Identify which cell holds the provided text, then report its [x, y] central coordinate. 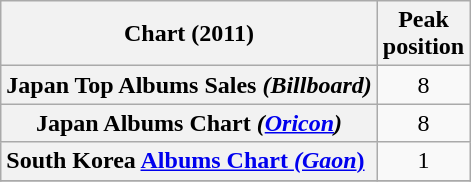
Chart (2011) [190, 34]
Japan Top Albums Sales (Billboard) [190, 85]
South Korea Albums Chart (Gaon) [190, 161]
Japan Albums Chart (Oricon) [190, 123]
1 [423, 161]
Peakposition [423, 34]
